Determine the (X, Y) coordinate at the center of the cell enclosing the given text.  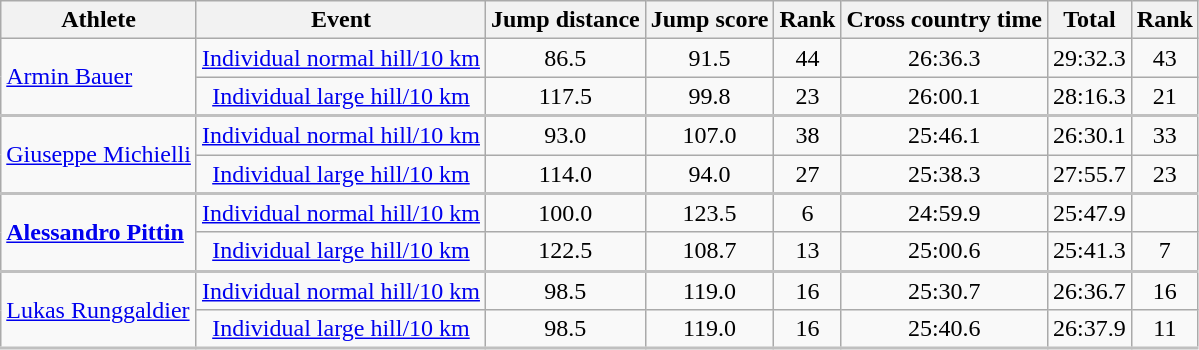
25:00.6 (944, 252)
27 (808, 174)
25:30.7 (944, 290)
25:38.3 (944, 174)
13 (808, 252)
107.0 (710, 136)
Alessandro Pittin (99, 232)
43 (1164, 58)
33 (1164, 136)
99.8 (710, 96)
29:32.3 (1090, 58)
114.0 (565, 174)
Jump score (710, 20)
86.5 (565, 58)
Total (1090, 20)
25:46.1 (944, 136)
25:47.9 (1090, 212)
38 (808, 136)
25:40.6 (944, 330)
26:30.1 (1090, 136)
122.5 (565, 252)
21 (1164, 96)
26:37.9 (1090, 330)
Giuseppe Michielli (99, 155)
123.5 (710, 212)
44 (808, 58)
Lukas Runggaldier (99, 310)
6 (808, 212)
25:41.3 (1090, 252)
Armin Bauer (99, 78)
108.7 (710, 252)
24:59.9 (944, 212)
28:16.3 (1090, 96)
Event (340, 20)
27:55.7 (1090, 174)
26:36.3 (944, 58)
Cross country time (944, 20)
94.0 (710, 174)
26:36.7 (1090, 290)
26:00.1 (944, 96)
93.0 (565, 136)
7 (1164, 252)
Athlete (99, 20)
Jump distance (565, 20)
91.5 (710, 58)
11 (1164, 330)
117.5 (565, 96)
100.0 (565, 212)
